Return the [X, Y] coordinate for the center point of the cell that contains the specified text.  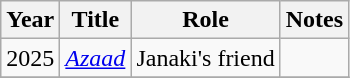
Notes [314, 20]
2025 [30, 58]
Year [30, 20]
Role [206, 20]
Janaki's friend [206, 58]
Title [96, 20]
Azaad [96, 58]
